Return the (x, y) coordinate for the center point of the cell that contains the specified text.  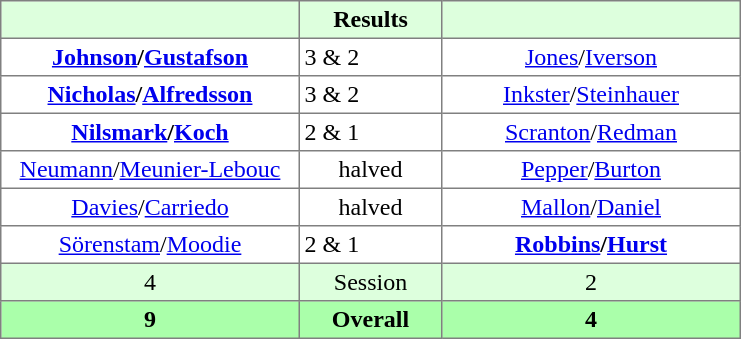
Mallon/Daniel (591, 207)
Nicholas/Alfredsson (150, 95)
Pepper/Burton (591, 170)
Johnson/Gustafson (150, 57)
Overall (370, 320)
Sörenstam/Moodie (150, 245)
9 (150, 320)
2 (591, 282)
Neumann/Meunier-Lebouc (150, 170)
Session (370, 282)
Jones/Iverson (591, 57)
Inkster/Steinhauer (591, 95)
Nilsmark/Koch (150, 132)
Results (370, 20)
Robbins/Hurst (591, 245)
Scranton/Redman (591, 132)
Davies/Carriedo (150, 207)
